Return the (X, Y) coordinate for the center point of the cell that contains the specified text.  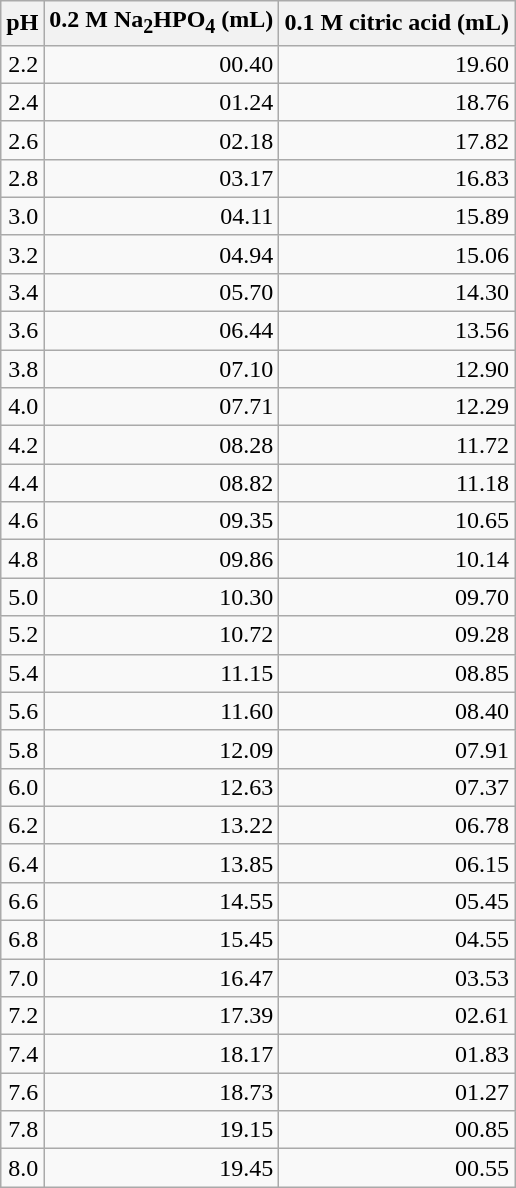
7.6 (22, 1092)
3.4 (22, 292)
6.0 (22, 787)
00.85 (397, 1130)
18.73 (162, 1092)
pH (22, 23)
17.82 (397, 140)
00.40 (162, 64)
07.10 (162, 369)
4.6 (22, 521)
16.83 (397, 178)
4.2 (22, 445)
4.0 (22, 407)
01.83 (397, 1054)
02.61 (397, 1016)
06.78 (397, 825)
07.71 (162, 407)
5.4 (22, 673)
7.2 (22, 1016)
05.70 (162, 292)
10.14 (397, 559)
7.8 (22, 1130)
13.22 (162, 825)
11.15 (162, 673)
3.2 (22, 254)
0.2 M Na2HPO4 (mL) (162, 23)
2.6 (22, 140)
2.2 (22, 64)
18.17 (162, 1054)
04.11 (162, 216)
14.55 (162, 901)
8.0 (22, 1168)
19.60 (397, 64)
09.28 (397, 635)
05.45 (397, 901)
12.29 (397, 407)
5.2 (22, 635)
7.0 (22, 978)
00.55 (397, 1168)
11.60 (162, 711)
03.53 (397, 978)
08.40 (397, 711)
12.90 (397, 369)
16.47 (162, 978)
09.86 (162, 559)
06.44 (162, 331)
11.18 (397, 483)
10.30 (162, 597)
4.4 (22, 483)
6.6 (22, 901)
2.4 (22, 102)
6.4 (22, 863)
3.6 (22, 331)
17.39 (162, 1016)
0.1 M citric acid (mL) (397, 23)
03.17 (162, 178)
15.45 (162, 940)
09.70 (397, 597)
5.8 (22, 749)
13.56 (397, 331)
07.91 (397, 749)
13.85 (162, 863)
08.85 (397, 673)
10.72 (162, 635)
7.4 (22, 1054)
5.6 (22, 711)
15.06 (397, 254)
18.76 (397, 102)
2.8 (22, 178)
6.8 (22, 940)
07.37 (397, 787)
01.27 (397, 1092)
12.09 (162, 749)
01.24 (162, 102)
12.63 (162, 787)
10.65 (397, 521)
11.72 (397, 445)
3.0 (22, 216)
5.0 (22, 597)
3.8 (22, 369)
19.45 (162, 1168)
6.2 (22, 825)
04.55 (397, 940)
15.89 (397, 216)
08.28 (162, 445)
4.8 (22, 559)
04.94 (162, 254)
19.15 (162, 1130)
14.30 (397, 292)
08.82 (162, 483)
06.15 (397, 863)
02.18 (162, 140)
09.35 (162, 521)
